Output the [X, Y] coordinate of the center of the cell containing the given text.  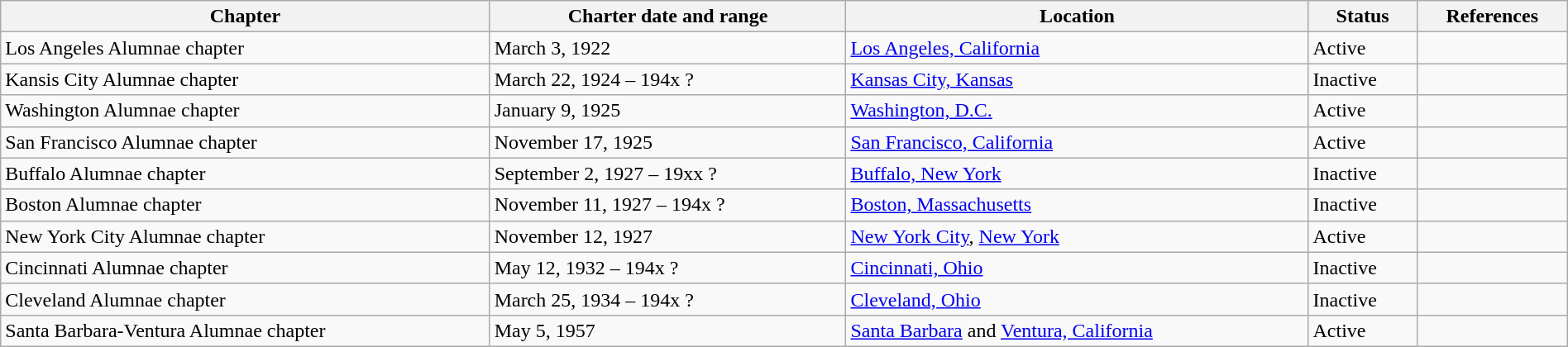
Santa Barbara-Ventura Alumnae chapter [245, 330]
New York City Alumnae chapter [245, 236]
Cincinnati Alumnae chapter [245, 268]
November 17, 1925 [668, 142]
Location [1077, 17]
Los Angeles, California [1077, 48]
Buffalo, New York [1077, 173]
Washington Alumnae chapter [245, 111]
Buffalo Alumnae chapter [245, 173]
Los Angeles Alumnae chapter [245, 48]
Chapter [245, 17]
May 5, 1957 [668, 330]
November 12, 1927 [668, 236]
Cincinnati, Ohio [1077, 268]
Washington, D.C. [1077, 111]
Kansis City Alumnae chapter [245, 79]
San Francisco, California [1077, 142]
May 12, 1932 – 194x ? [668, 268]
March 25, 1934 – 194x ? [668, 299]
November 11, 1927 – 194x ? [668, 205]
San Francisco Alumnae chapter [245, 142]
Cleveland Alumnae chapter [245, 299]
Cleveland, Ohio [1077, 299]
September 2, 1927 – 19xx ? [668, 173]
January 9, 1925 [668, 111]
New York City, New York [1077, 236]
Kansas City, Kansas [1077, 79]
March 3, 1922 [668, 48]
Santa Barbara and Ventura, California [1077, 330]
March 22, 1924 – 194x ? [668, 79]
Charter date and range [668, 17]
Boston Alumnae chapter [245, 205]
Status [1363, 17]
References [1492, 17]
Boston, Massachusetts [1077, 205]
